Provide the (x, y) coordinate of the cell's center where the given text is located.  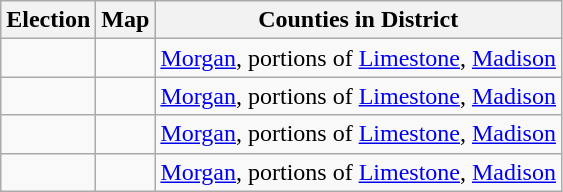
Counties in District (358, 20)
Election (48, 20)
Map (126, 20)
